Find where the given text appears and provide that cell's center as [x, y] coordinate. 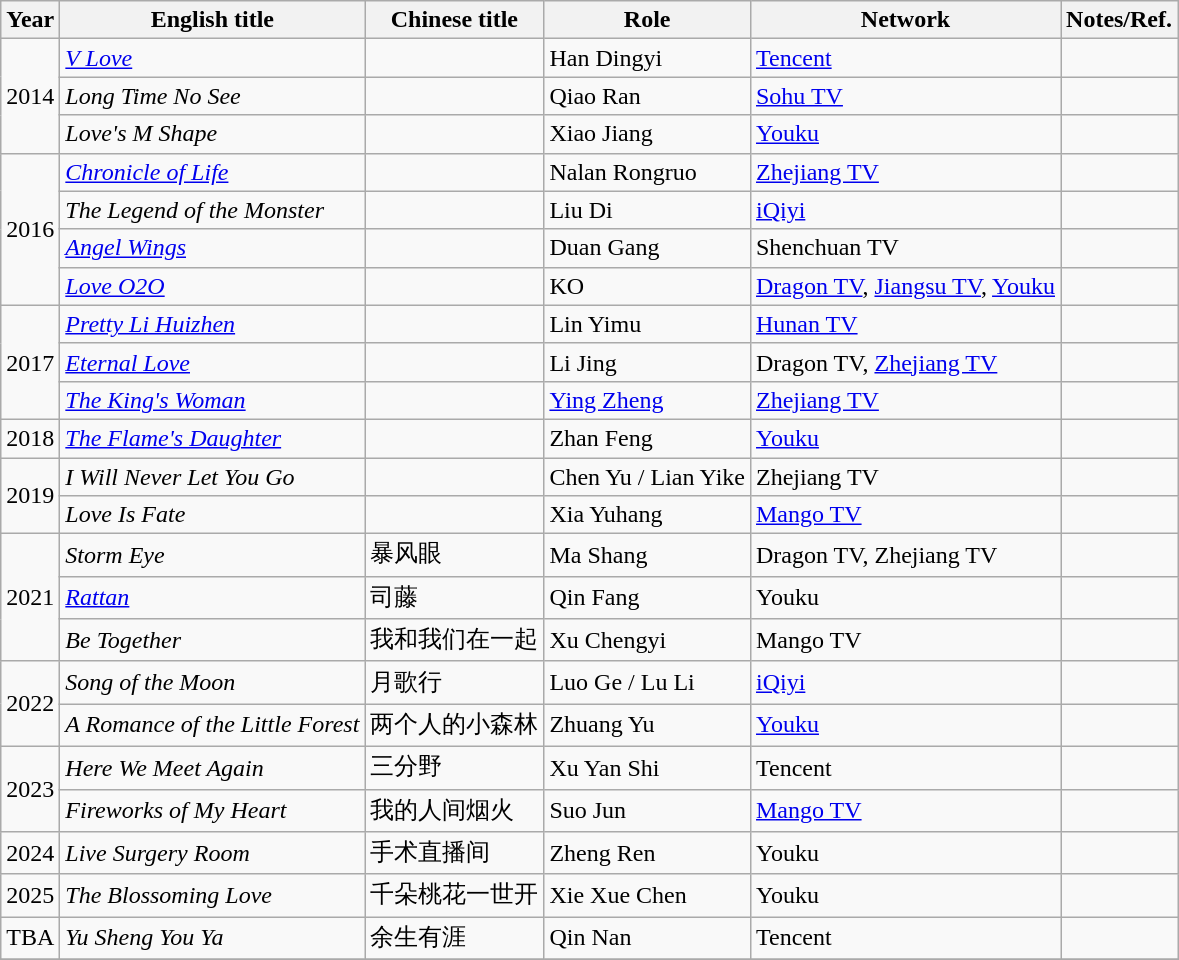
千朵桃花一世开 [454, 896]
Long Time No See [212, 96]
我和我们在一起 [454, 640]
Xia Yuhang [648, 515]
Storm Eye [212, 556]
Love's M Shape [212, 134]
Song of the Moon [212, 682]
司藤 [454, 598]
Duan Gang [648, 248]
2016 [30, 229]
Xie Xue Chen [648, 896]
I Will Never Let You Go [212, 477]
2024 [30, 854]
Zheng Ren [648, 854]
Chinese title [454, 20]
Eternal Love [212, 362]
Hunan TV [905, 324]
2023 [30, 788]
Yu Sheng You Ya [212, 938]
A Romance of the Little Forest [212, 726]
Angel Wings [212, 248]
两个人的小森林 [454, 726]
2018 [30, 438]
Here We Meet Again [212, 768]
Year [30, 20]
TBA [30, 938]
手术直播间 [454, 854]
Xu Chengyi [648, 640]
V Love [212, 58]
Rattan [212, 598]
余生有涯 [454, 938]
Ying Zheng [648, 400]
Xiao Jiang [648, 134]
我的人间烟火 [454, 810]
2014 [30, 96]
Suo Jun [648, 810]
Network [905, 20]
Lin Yimu [648, 324]
Role [648, 20]
Dragon TV, Jiangsu TV, Youku [905, 286]
Pretty Li Huizhen [212, 324]
Zhan Feng [648, 438]
Qiao Ran [648, 96]
三分野 [454, 768]
2019 [30, 496]
The Blossoming Love [212, 896]
Shenchuan TV [905, 248]
2025 [30, 896]
Chronicle of Life [212, 172]
Nalan Rongruo [648, 172]
Notes/Ref. [1120, 20]
2017 [30, 362]
Li Jing [648, 362]
Fireworks of My Heart [212, 810]
Live Surgery Room [212, 854]
Qin Nan [648, 938]
2022 [30, 704]
The Legend of the Monster [212, 210]
Love Is Fate [212, 515]
Sohu TV [905, 96]
Be Together [212, 640]
Ma Shang [648, 556]
Zhuang Yu [648, 726]
KO [648, 286]
English title [212, 20]
Han Dingyi [648, 58]
The King's Woman [212, 400]
Chen Yu / Lian Yike [648, 477]
Love O2O [212, 286]
Liu Di [648, 210]
Qin Fang [648, 598]
Xu Yan Shi [648, 768]
Luo Ge / Lu Li [648, 682]
月歌行 [454, 682]
2021 [30, 598]
The Flame's Daughter [212, 438]
暴风眼 [454, 556]
